Identify which cell holds the provided text, then report its (x, y) central coordinate. 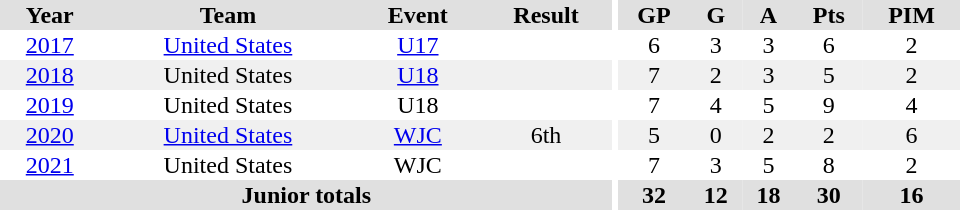
U17 (418, 45)
6th (546, 135)
9 (829, 105)
Team (228, 15)
2019 (50, 105)
Pts (829, 15)
A (768, 15)
30 (829, 195)
2018 (50, 75)
2017 (50, 45)
16 (912, 195)
2020 (50, 135)
2021 (50, 165)
Year (50, 15)
PIM (912, 15)
8 (829, 165)
32 (654, 195)
Event (418, 15)
18 (768, 195)
0 (716, 135)
12 (716, 195)
G (716, 15)
Junior totals (306, 195)
Result (546, 15)
GP (654, 15)
